Return (X, Y) of the center of cell containing provided text 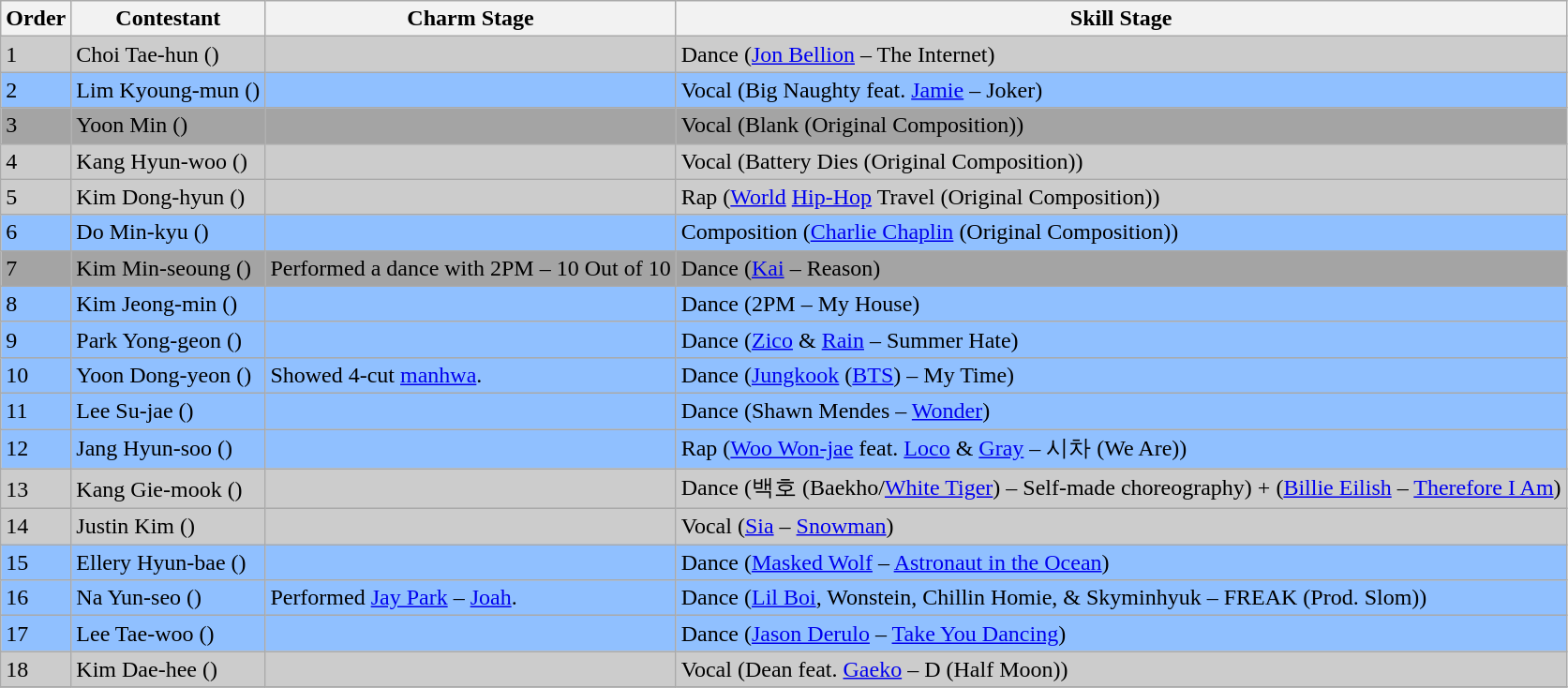
Vocal (Big Naughty feat. Jamie – Joker) (1121, 90)
Contestant (169, 19)
Vocal (Battery Dies (Original Composition)) (1121, 161)
18 (36, 669)
Vocal (Blank (Original Composition)) (1121, 126)
Jang Hyun-soo () (169, 450)
Vocal (Dean feat. Gaeko – D (Half Moon)) (1121, 669)
Yoon Min () (169, 126)
Composition (Charlie Chaplin (Original Composition)) (1121, 232)
Lee Tae-woo () (169, 634)
9 (36, 339)
Kim Min-seoung () (169, 268)
Dance (Shawn Mendes – Wonder) (1121, 411)
Rap (World Hip-Hop Travel (Original Composition)) (1121, 197)
Dance (백호 (Baekho/White Tiger) – Self-made choreography) + (Billie Eilish – Therefore I Am) (1121, 489)
Kim Dong-hyun () (169, 197)
17 (36, 634)
16 (36, 598)
Dance (Jon Bellion – The Internet) (1121, 54)
Lim Kyoung-mun () (169, 90)
Performed a dance with 2PM – 10 Out of 10 (470, 268)
10 (36, 375)
11 (36, 411)
Yoon Dong-yeon () (169, 375)
8 (36, 304)
Dance (Jungkook (BTS) – My Time) (1121, 375)
Choi Tae-hun () (169, 54)
Order (36, 19)
Kang Hyun-woo () (169, 161)
14 (36, 527)
Dance (Kai – Reason) (1121, 268)
15 (36, 562)
Lee Su-jae () (169, 411)
Skill Stage (1121, 19)
12 (36, 450)
Ellery Hyun-bae () (169, 562)
Performed Jay Park – Joah. (470, 598)
Dance (Jason Derulo – Take You Dancing) (1121, 634)
Charm Stage (470, 19)
13 (36, 489)
6 (36, 232)
Dance (Zico & Rain – Summer Hate) (1121, 339)
Rap (Woo Won-jae feat. Loco & Gray – 시차 (We Are)) (1121, 450)
Dance (2PM – My House) (1121, 304)
7 (36, 268)
3 (36, 126)
Kim Dae-hee () (169, 669)
5 (36, 197)
Vocal (Sia – Snowman) (1121, 527)
1 (36, 54)
Dance (Lil Boi, Wonstein, Chillin Homie, & Skyminhyuk – FREAK (Prod. Slom)) (1121, 598)
Do Min-kyu () (169, 232)
Showed 4-cut manhwa. (470, 375)
Kim Jeong-min () (169, 304)
2 (36, 90)
Dance (Masked Wolf – Astronaut in the Ocean) (1121, 562)
Kang Gie-mook () (169, 489)
4 (36, 161)
Justin Kim () (169, 527)
Park Yong-geon () (169, 339)
Na Yun-seo () (169, 598)
